Identify which cell holds the provided text, then report its (x, y) central coordinate. 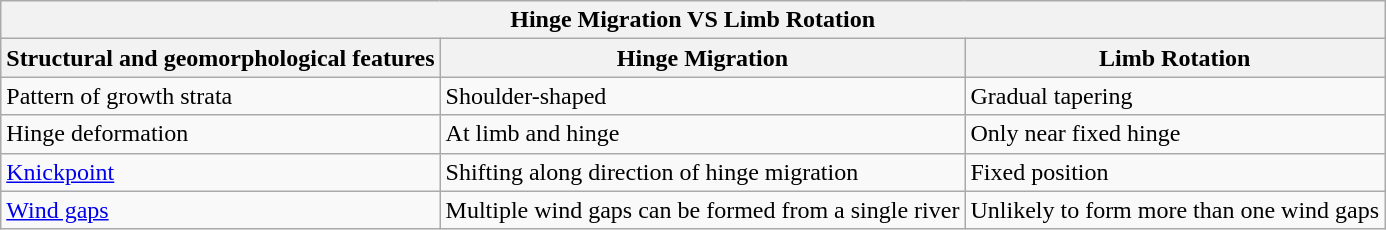
Limb Rotation (1175, 58)
Wind gaps (220, 210)
Structural and geomorphological features (220, 58)
Only near fixed hinge (1175, 134)
Knickpoint (220, 172)
Shoulder-shaped (702, 96)
Unlikely to form more than one wind gaps (1175, 210)
Hinge Migration (702, 58)
Fixed position (1175, 172)
At limb and hinge (702, 134)
Gradual tapering (1175, 96)
Shifting along direction of hinge migration (702, 172)
Pattern of growth strata (220, 96)
Multiple wind gaps can be formed from a single river (702, 210)
Hinge deformation (220, 134)
Hinge Migration VS Limb Rotation (693, 20)
